Pinpoint the cell where the given text exists, returning its [X, Y] midpoint coordinate. 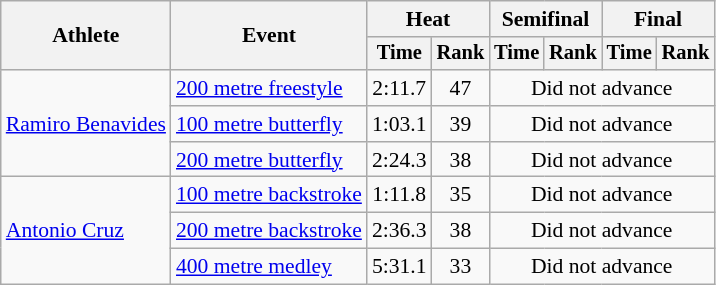
33 [461, 267]
Heat [428, 19]
400 metre medley [269, 267]
Antonio Cruz [86, 230]
39 [461, 124]
100 metre backstroke [269, 195]
Final [658, 19]
Ramiro Benavides [86, 124]
2:24.3 [400, 160]
1:03.1 [400, 124]
200 metre butterfly [269, 160]
Semifinal [545, 19]
2:11.7 [400, 88]
47 [461, 88]
200 metre backstroke [269, 231]
Event [269, 36]
200 metre freestyle [269, 88]
100 metre butterfly [269, 124]
35 [461, 195]
2:36.3 [400, 231]
1:11.8 [400, 195]
Athlete [86, 36]
5:31.1 [400, 267]
